Return (x, y) of the center of cell containing provided text 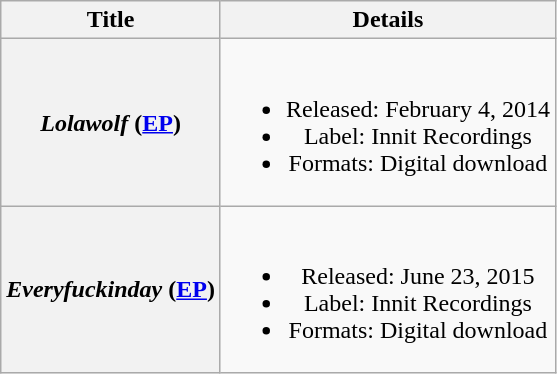
Released: February 4, 2014Label: Innit RecordingsFormats: Digital download (388, 122)
Details (388, 20)
Released: June 23, 2015Label: Innit RecordingsFormats: Digital download (388, 290)
Everyfuckinday (EP) (111, 290)
Title (111, 20)
Lolawolf (EP) (111, 122)
